Capture the cell that displays the provided text and extract its [x, y] central coordinate. 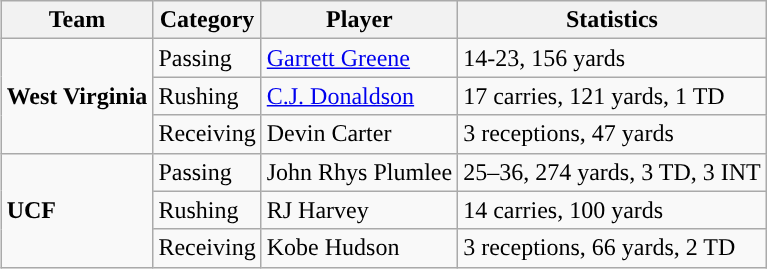
14 carries, 100 yards [612, 210]
Devin Carter [359, 134]
Statistics [612, 20]
West Virginia [77, 96]
UCF [77, 210]
Player [359, 20]
C.J. Donaldson [359, 96]
RJ Harvey [359, 210]
Team [77, 20]
25–36, 274 yards, 3 TD, 3 INT [612, 172]
Garrett Greene [359, 58]
Kobe Hudson [359, 248]
John Rhys Plumlee [359, 172]
14-23, 156 yards [612, 58]
3 receptions, 66 yards, 2 TD [612, 248]
3 receptions, 47 yards [612, 134]
Category [207, 20]
17 carries, 121 yards, 1 TD [612, 96]
